For the text-containing cell, return its midpoint in (X, Y) coordinate format. 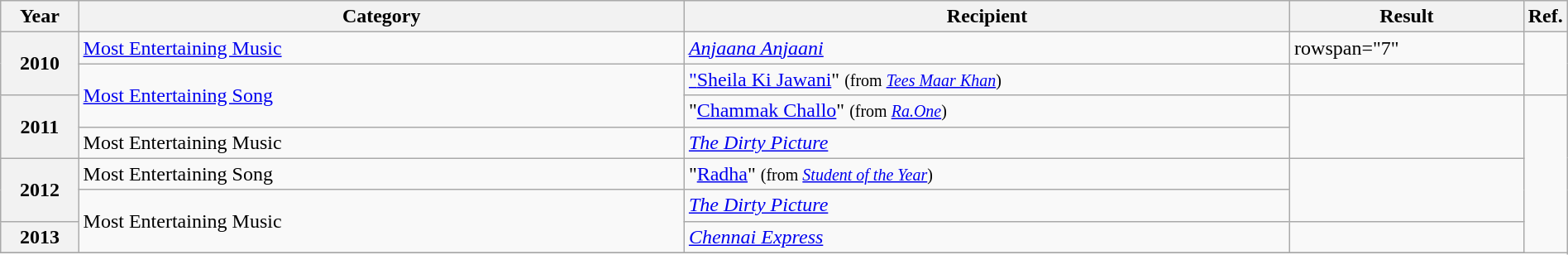
Chennai Express (987, 237)
"Radha" (from Student of the Year) (987, 174)
Recipient (987, 17)
2012 (40, 190)
Year (40, 17)
2011 (40, 127)
"Chammak Challo" (from Ra.One) (987, 111)
Result (1408, 17)
Category (381, 17)
rowspan="7" (1408, 48)
Anjaana Anjaani (987, 48)
Ref. (1545, 17)
2013 (40, 237)
2010 (40, 64)
"Sheila Ki Jawani" (from Tees Maar Khan) (987, 79)
